Provide the [x, y] coordinate of the cell's center where the given text is located.  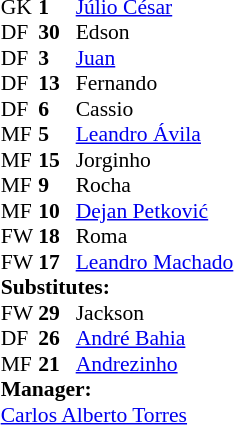
26 [57, 339]
Roma [155, 237]
9 [57, 185]
15 [57, 160]
André Bahia [155, 339]
30 [57, 33]
6 [57, 109]
29 [57, 313]
17 [57, 262]
Dejan Petković [155, 211]
10 [57, 211]
Jorginho [155, 160]
5 [57, 135]
Fernando [155, 83]
Substitutes: [118, 287]
Manager: [118, 389]
Leandro Ávila [155, 135]
21 [57, 364]
18 [57, 237]
13 [57, 83]
Cassio [155, 109]
Juan [155, 58]
3 [57, 58]
Jackson [155, 313]
Leandro Machado [155, 262]
Edson [155, 33]
Rocha [155, 185]
Andrezinho [155, 364]
